Provide the [X, Y] coordinate of the cell's center where the given text is located.  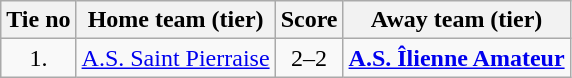
Tie no [38, 20]
Home team (tier) [176, 20]
A.S. Saint Pierraise [176, 58]
A.S. Îlienne Amateur [456, 58]
Away team (tier) [456, 20]
1. [38, 58]
Score [309, 20]
2–2 [309, 58]
